From the cell containing the given text, extract its center point as [X, Y] coordinate. 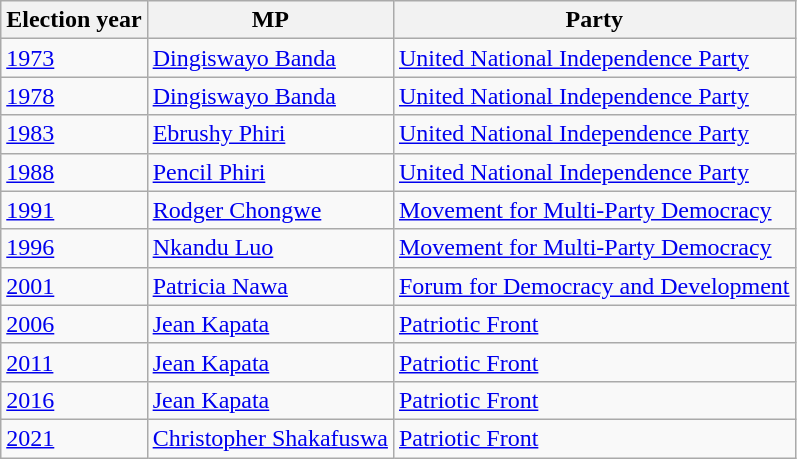
Rodger Chongwe [270, 210]
1988 [74, 172]
Ebrushy Phiri [270, 134]
Nkandu Luo [270, 248]
Party [594, 20]
2021 [74, 438]
Christopher Shakafuswa [270, 438]
1996 [74, 248]
2011 [74, 362]
Election year [74, 20]
1991 [74, 210]
2006 [74, 324]
Patricia Nawa [270, 286]
Pencil Phiri [270, 172]
MP [270, 20]
2016 [74, 400]
1973 [74, 58]
2001 [74, 286]
1978 [74, 96]
Forum for Democracy and Development [594, 286]
1983 [74, 134]
